Identify which cell holds the provided text, then report its [X, Y] central coordinate. 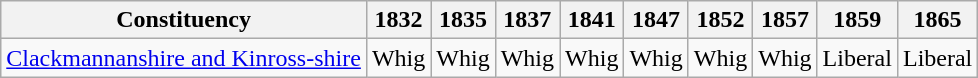
1852 [720, 20]
1865 [937, 20]
Clackmannanshire and Kinross-shire [184, 58]
1841 [592, 20]
1837 [527, 20]
1859 [857, 20]
1835 [463, 20]
1832 [398, 20]
1857 [785, 20]
1847 [656, 20]
Constituency [184, 20]
